Determine the (x, y) coordinate at the center of the cell enclosing the given text.  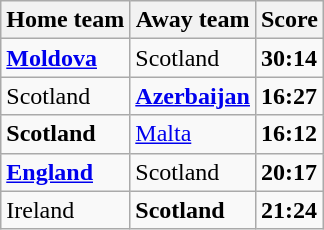
21:24 (289, 210)
20:17 (289, 172)
Malta (193, 134)
England (66, 172)
Azerbaijan (193, 96)
16:27 (289, 96)
16:12 (289, 134)
Ireland (66, 210)
Score (289, 20)
Moldova (66, 58)
Home team (66, 20)
Away team (193, 20)
30:14 (289, 58)
